Return (X, Y) of the center of cell containing provided text 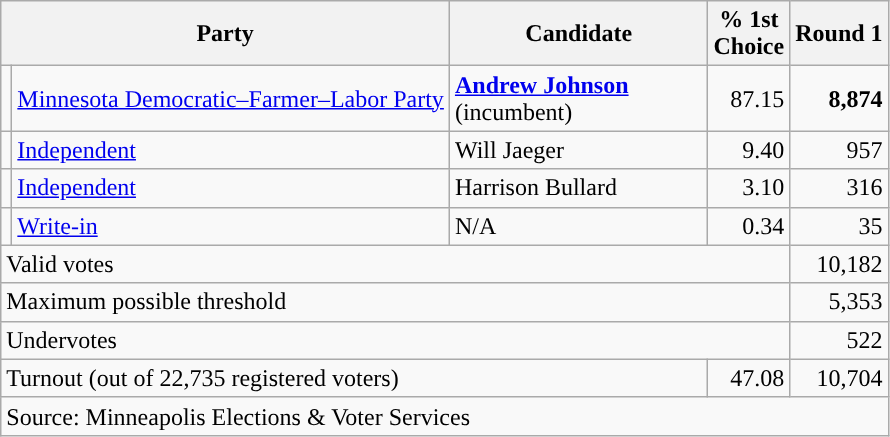
Turnout (out of 22,735 registered voters) (354, 378)
47.08 (749, 378)
Source: Minneapolis Elections & Voter Services (444, 416)
8,874 (839, 98)
% 1stChoice (749, 34)
Maximum possible threshold (396, 302)
Round 1 (839, 34)
35 (839, 226)
Undervotes (396, 340)
Candidate (578, 34)
522 (839, 340)
316 (839, 188)
5,353 (839, 302)
Will Jaeger (578, 150)
10,704 (839, 378)
9.40 (749, 150)
957 (839, 150)
87.15 (749, 98)
N/A (578, 226)
10,182 (839, 264)
Harrison Bullard (578, 188)
Valid votes (396, 264)
0.34 (749, 226)
Minnesota Democratic–Farmer–Labor Party (231, 98)
Party (226, 34)
3.10 (749, 188)
Andrew Johnson (incumbent) (578, 98)
Write-in (231, 226)
